Locate the cell with the specified text and output its (x, y) center coordinate. 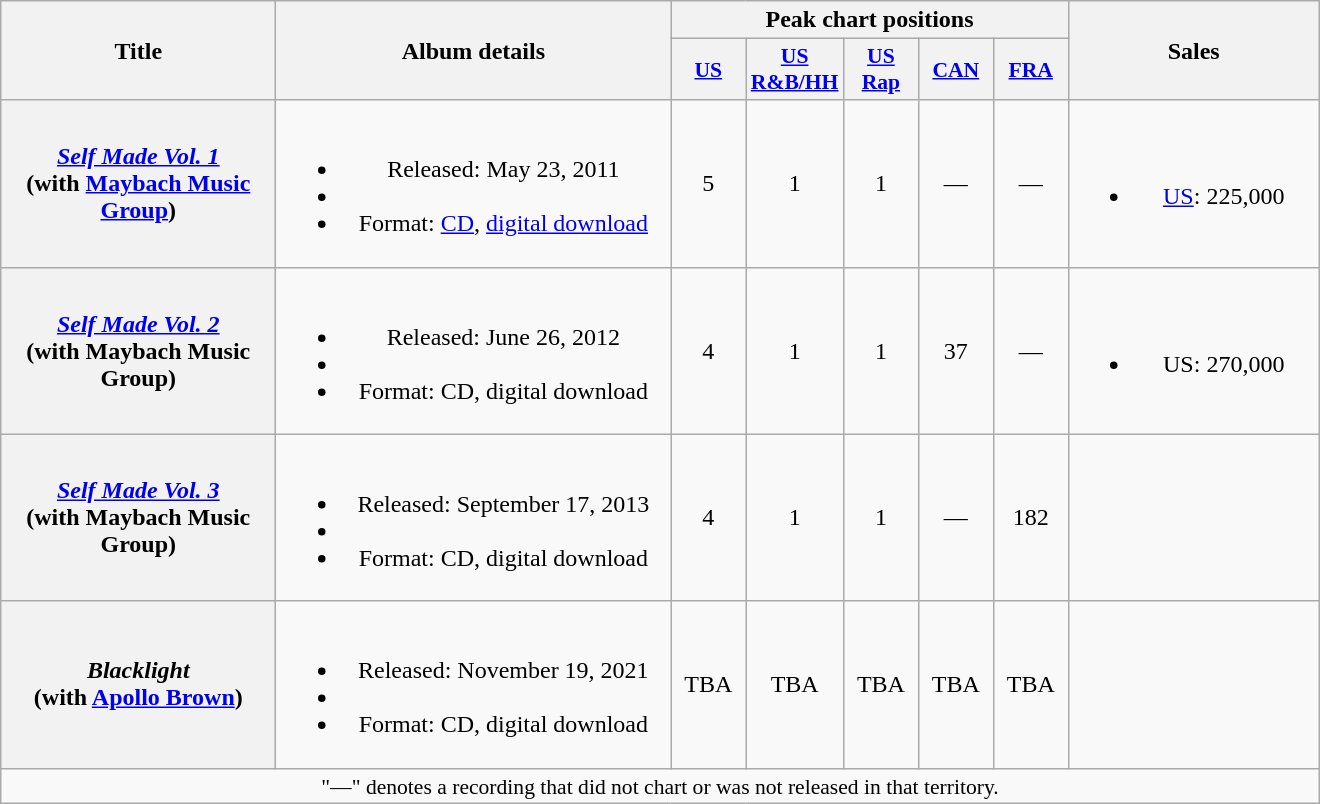
Peak chart positions (870, 20)
Title (138, 50)
Self Made Vol. 2(with Maybach Music Group) (138, 350)
Released: November 19, 2021Format: CD, digital download (474, 684)
Album details (474, 50)
Self Made Vol. 1(with Maybach Music Group) (138, 184)
Released: September 17, 2013Format: CD, digital download (474, 518)
USR&B/HH (795, 70)
37 (956, 350)
5 (708, 184)
"—" denotes a recording that did not chart or was not released in that territory. (660, 786)
Released: June 26, 2012Format: CD, digital download (474, 350)
US Rap (880, 70)
182 (1030, 518)
CAN (956, 70)
Released: May 23, 2011Format: CD, digital download (474, 184)
US: 225,000 (1194, 184)
FRA (1030, 70)
Self Made Vol. 3(with Maybach Music Group) (138, 518)
Sales (1194, 50)
Blacklight(with Apollo Brown) (138, 684)
US (708, 70)
US: 270,000 (1194, 350)
